Locate the cell with the specified text and output its (x, y) center coordinate. 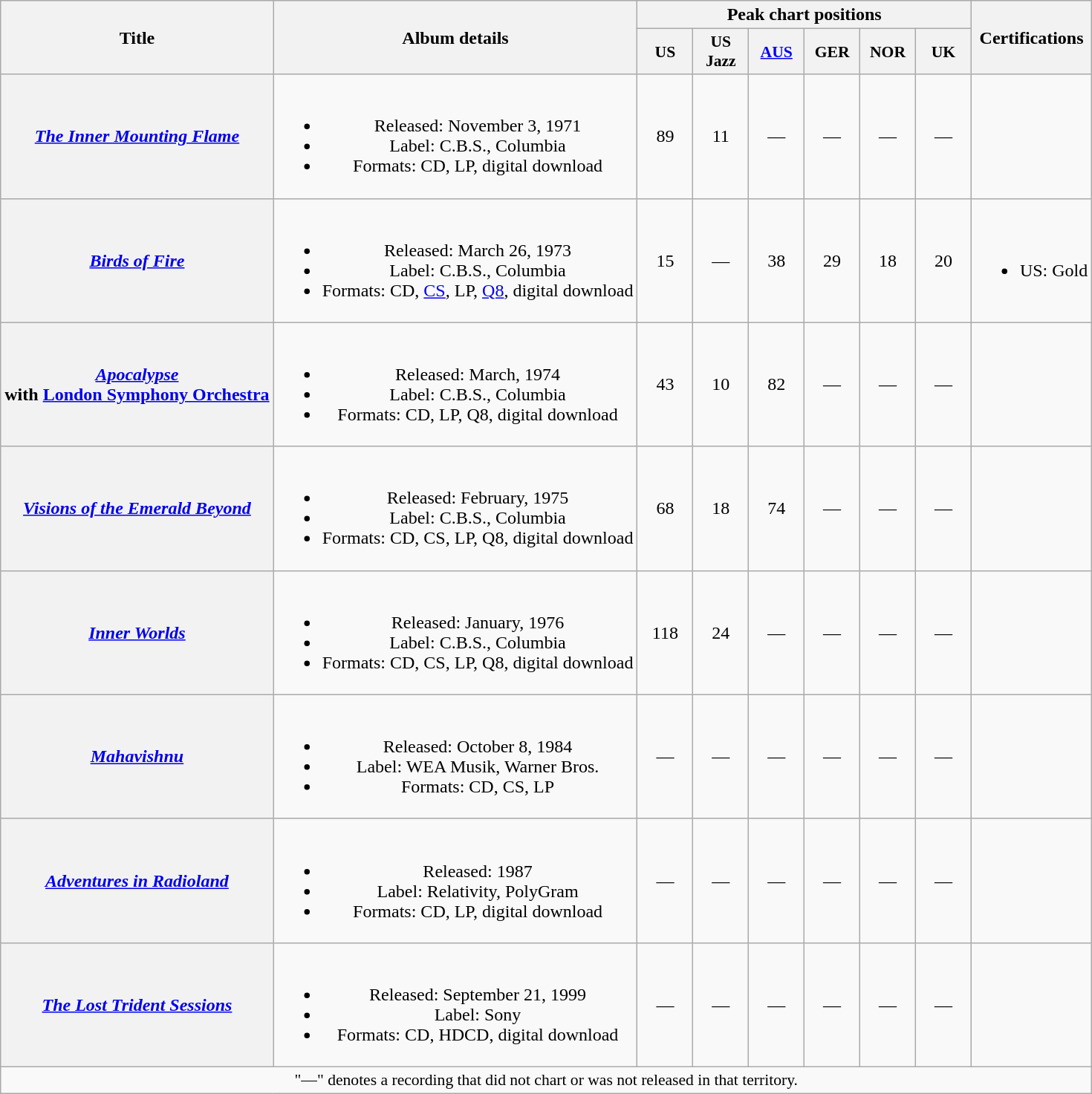
Birds of Fire (137, 260)
15 (666, 260)
Released: March 26, 1973Label: C.B.S., ColumbiaFormats: CD, CS, LP, Q8, digital download (455, 260)
AUS (777, 52)
43 (666, 385)
Title (137, 37)
NOR (888, 52)
Mahavishnu (137, 756)
38 (777, 260)
74 (777, 508)
Album details (455, 37)
Released: January, 1976Label: C.B.S., ColumbiaFormats: CD, CS, LP, Q8, digital download (455, 633)
Released: March, 1974Label: C.B.S., ColumbiaFormats: CD, LP, Q8, digital download (455, 385)
20 (943, 260)
Released: 1987Label: Relativity, PolyGramFormats: CD, LP, digital download (455, 881)
GER (832, 52)
"—" denotes a recording that did not chart or was not released in that territory. (547, 1080)
Apocalypsewith London Symphony Orchestra (137, 385)
Released: February, 1975Label: C.B.S., ColumbiaFormats: CD, CS, LP, Q8, digital download (455, 508)
29 (832, 260)
US Jazz (721, 52)
Released: September 21, 1999Label: SonyFormats: CD, HDCD, digital download (455, 1004)
Visions of the Emerald Beyond (137, 508)
82 (777, 385)
UK (943, 52)
Certifications (1031, 37)
The Lost Trident Sessions (137, 1004)
118 (666, 633)
89 (666, 137)
Released: October 8, 1984Label: WEA Musik, Warner Bros.Formats: CD, CS, LP (455, 756)
US: Gold (1031, 260)
The Inner Mounting Flame (137, 137)
Released: November 3, 1971Label: C.B.S., ColumbiaFormats: CD, LP, digital download (455, 137)
Peak chart positions (804, 15)
US (666, 52)
Adventures in Radioland (137, 881)
68 (666, 508)
11 (721, 137)
Inner Worlds (137, 633)
24 (721, 633)
10 (721, 385)
